Search for the cell housing the specified text and yield its (x, y) center coordinate. 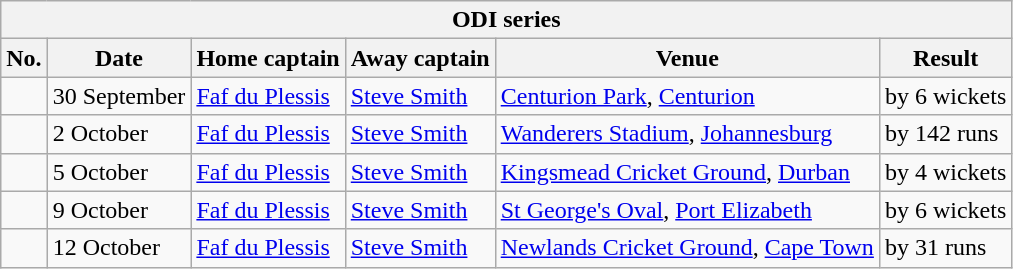
Date (119, 58)
12 October (119, 248)
2 October (119, 134)
by 4 wickets (945, 172)
Home captain (268, 58)
St George's Oval, Port Elizabeth (687, 210)
30 September (119, 96)
by 142 runs (945, 134)
ODI series (506, 20)
Venue (687, 58)
Newlands Cricket Ground, Cape Town (687, 248)
Wanderers Stadium, Johannesburg (687, 134)
by 31 runs (945, 248)
9 October (119, 210)
Result (945, 58)
No. (24, 58)
Kingsmead Cricket Ground, Durban (687, 172)
Centurion Park, Centurion (687, 96)
Away captain (420, 58)
5 October (119, 172)
